Search for the cell housing the specified text and yield its [X, Y] center coordinate. 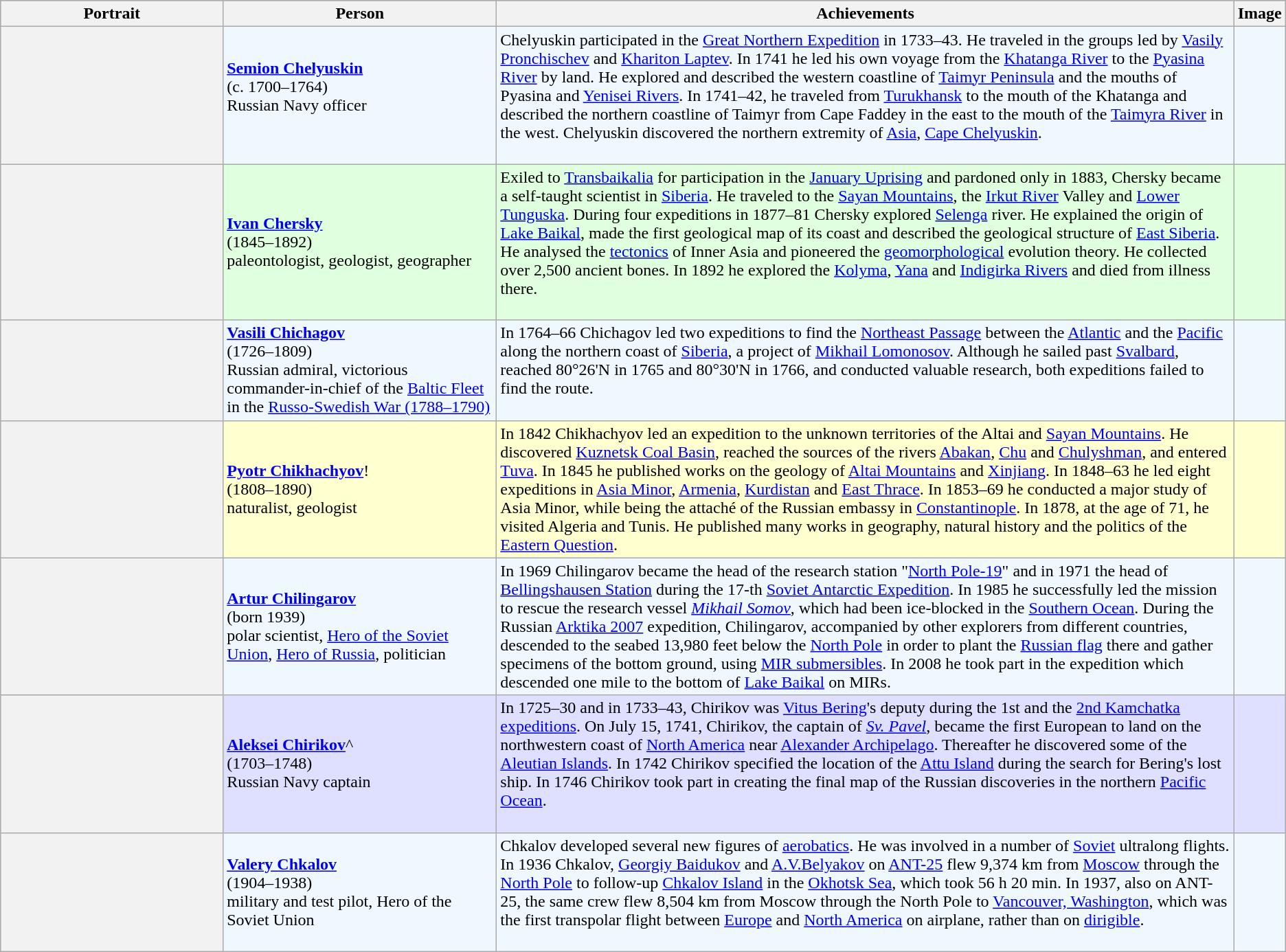
Image [1260, 14]
Portrait [112, 14]
Vasili Chichagov(1726–1809)Russian admiral, victorious commander-in-chief of the Baltic Fleet in the Russo-Swedish War (1788–1790) [360, 370]
Ivan Chersky(1845–1892)paleontologist, geologist, geographer [360, 242]
Person [360, 14]
Valery Chkalov(1904–1938)military and test pilot, Hero of the Soviet Union [360, 892]
Achievements [866, 14]
Aleksei Chirikov^(1703–1748) Russian Navy captain [360, 764]
Pyotr Chikhachyov!(1808–1890)naturalist, geologist [360, 489]
Semion Chelyuskin(c. 1700–1764)Russian Navy officer [360, 95]
Artur Chilingarov(born 1939)polar scientist, Hero of the Soviet Union, Hero of Russia, politician [360, 626]
